Provide the [X, Y] coordinate of the cell's center where the given text is located.  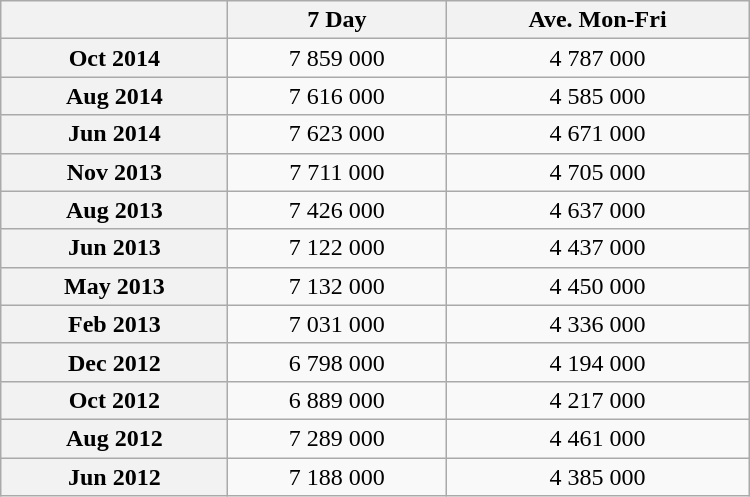
6 889 000 [337, 400]
4 437 000 [598, 248]
4 385 000 [598, 477]
Jun 2014 [114, 134]
7 188 000 [337, 477]
Feb 2013 [114, 324]
7 122 000 [337, 248]
4 705 000 [598, 172]
7 289 000 [337, 438]
4 671 000 [598, 134]
Aug 2013 [114, 210]
7 031 000 [337, 324]
Aug 2014 [114, 96]
7 616 000 [337, 96]
4 217 000 [598, 400]
Aug 2012 [114, 438]
Oct 2012 [114, 400]
4 461 000 [598, 438]
May 2013 [114, 286]
Ave. Mon-Fri [598, 20]
7 426 000 [337, 210]
6 798 000 [337, 362]
7 Day [337, 20]
Dec 2012 [114, 362]
7 859 000 [337, 58]
4 787 000 [598, 58]
4 194 000 [598, 362]
7 623 000 [337, 134]
4 450 000 [598, 286]
4 585 000 [598, 96]
Jun 2012 [114, 477]
4 637 000 [598, 210]
7 132 000 [337, 286]
Oct 2014 [114, 58]
Jun 2013 [114, 248]
Nov 2013 [114, 172]
4 336 000 [598, 324]
7 711 000 [337, 172]
